Extract the [X, Y] coordinate from the center of the cell holding the provided text.  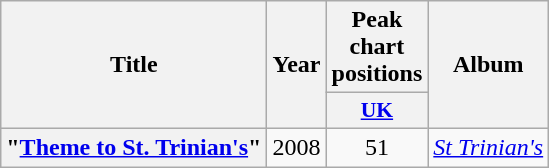
Title [134, 65]
Year [296, 65]
"Theme to St. Trinian's" [134, 147]
51 [377, 147]
2008 [296, 147]
UK [377, 111]
Album [488, 65]
St Trinian's [488, 147]
Peak chart positions [377, 47]
